Return (x, y) of the center of cell containing provided text 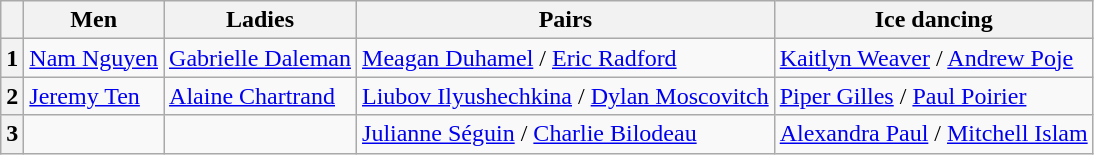
Alaine Chartrand (260, 96)
Men (94, 20)
1 (12, 58)
Liubov Ilyushechkina / Dylan Moscovitch (566, 96)
Julianne Séguin / Charlie Bilodeau (566, 134)
3 (12, 134)
Ice dancing (934, 20)
Ladies (260, 20)
Meagan Duhamel / Eric Radford (566, 58)
Pairs (566, 20)
2 (12, 96)
Nam Nguyen (94, 58)
Gabrielle Daleman (260, 58)
Alexandra Paul / Mitchell Islam (934, 134)
Kaitlyn Weaver / Andrew Poje (934, 58)
Piper Gilles / Paul Poirier (934, 96)
Jeremy Ten (94, 96)
